Identify which cell holds the provided text, then report its (X, Y) central coordinate. 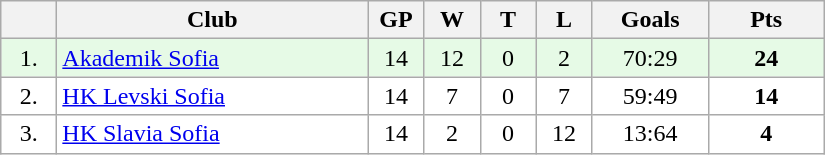
W (452, 20)
59:49 (650, 96)
2. (29, 96)
L (564, 20)
Akademik Sofia (212, 58)
Pts (766, 20)
HK Levski Sofia (212, 96)
4 (766, 134)
70:29 (650, 58)
Club (212, 20)
GP (396, 20)
1. (29, 58)
24 (766, 58)
13:64 (650, 134)
T (508, 20)
HK Slavia Sofia (212, 134)
Goals (650, 20)
3. (29, 134)
